Detect which cell encompasses the target text, then output its (X, Y) center coordinate. 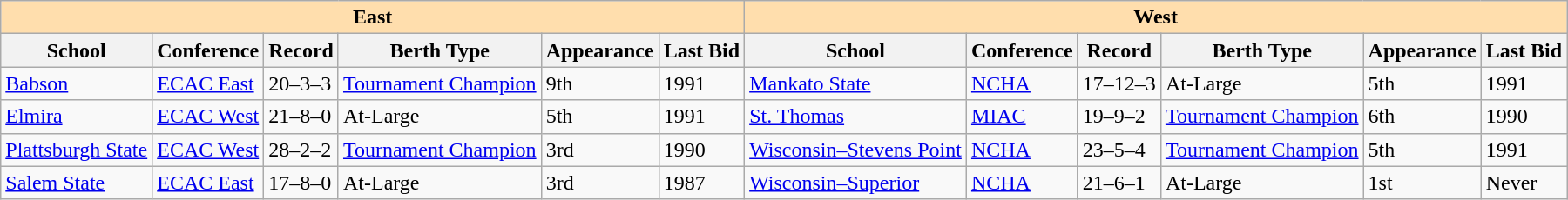
6th (1422, 117)
21–8–0 (301, 117)
1st (1422, 183)
17–8–0 (301, 183)
19–9–2 (1119, 117)
21–6–1 (1119, 183)
17–12–3 (1119, 83)
Wisconsin–Stevens Point (855, 150)
Babson (77, 83)
West (1156, 17)
Elmira (77, 117)
East (373, 17)
St. Thomas (855, 117)
9th (599, 83)
23–5–4 (1119, 150)
28–2–2 (301, 150)
Plattsburgh State (77, 150)
Wisconsin–Superior (855, 183)
Never (1524, 183)
20–3–3 (301, 83)
Mankato State (855, 83)
Salem State (77, 183)
1987 (701, 183)
MIAC (1022, 117)
